Locate the cell with the specified text and output its (X, Y) center coordinate. 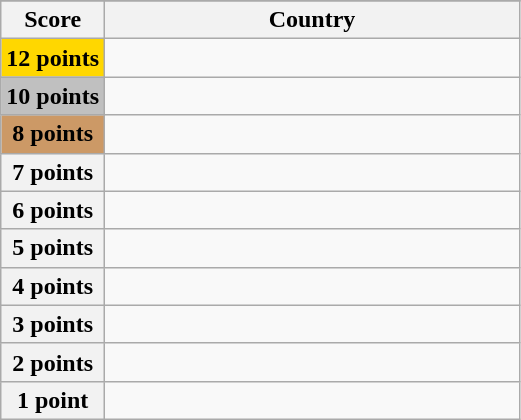
Country (312, 20)
Score (53, 20)
6 points (53, 210)
5 points (53, 248)
1 point (53, 400)
10 points (53, 96)
8 points (53, 134)
4 points (53, 286)
7 points (53, 172)
3 points (53, 324)
2 points (53, 362)
12 points (53, 58)
